From the cell containing the given text, extract its center point as [x, y] coordinate. 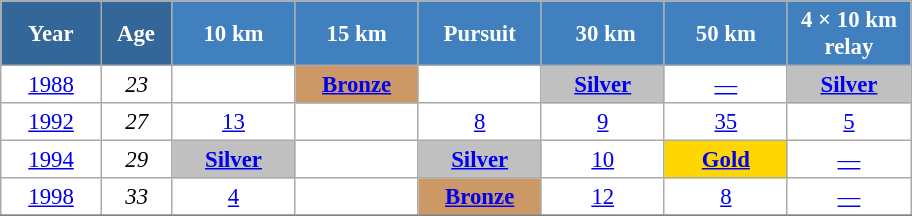
30 km [602, 34]
1988 [52, 85]
4 × 10 km relay [848, 34]
9 [602, 122]
12 [602, 197]
1994 [52, 160]
27 [136, 122]
15 km [356, 34]
1998 [52, 197]
13 [234, 122]
Year [52, 34]
4 [234, 197]
33 [136, 197]
35 [726, 122]
10 km [234, 34]
29 [136, 160]
Pursuit [480, 34]
5 [848, 122]
50 km [726, 34]
10 [602, 160]
Age [136, 34]
Gold [726, 160]
23 [136, 85]
1992 [52, 122]
